Extract the [X, Y] coordinate from the center of the cell holding the provided text.  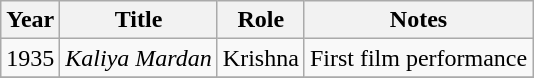
Krishna [260, 58]
Notes [418, 20]
Title [139, 20]
1935 [30, 58]
Role [260, 20]
Kaliya Mardan [139, 58]
First film performance [418, 58]
Year [30, 20]
